Pinpoint the cell where the given text exists, returning its [X, Y] midpoint coordinate. 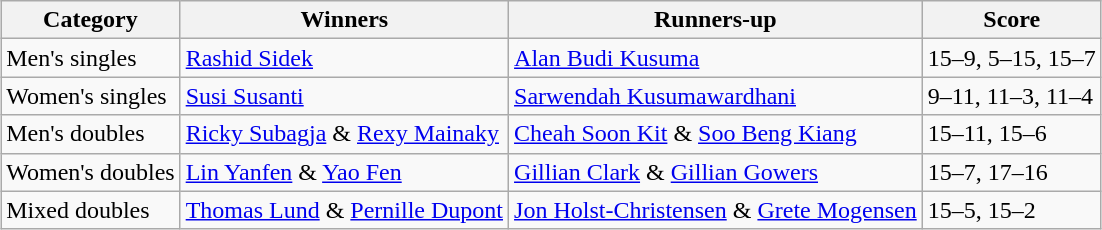
9–11, 11–3, 11–4 [1012, 96]
Thomas Lund & Pernille Dupont [344, 210]
Category [90, 20]
Women's doubles [90, 172]
Rashid Sidek [344, 58]
Jon Holst-Christensen & Grete Mogensen [716, 210]
Runners-up [716, 20]
15–7, 17–16 [1012, 172]
Women's singles [90, 96]
Cheah Soon Kit & Soo Beng Kiang [716, 134]
Alan Budi Kusuma [716, 58]
Score [1012, 20]
Men's singles [90, 58]
Lin Yanfen & Yao Fen [344, 172]
Winners [344, 20]
Ricky Subagja & Rexy Mainaky [344, 134]
15–9, 5–15, 15–7 [1012, 58]
Sarwendah Kusumawardhani [716, 96]
Gillian Clark & Gillian Gowers [716, 172]
Mixed doubles [90, 210]
Susi Susanti [344, 96]
Men's doubles [90, 134]
15–5, 15–2 [1012, 210]
15–11, 15–6 [1012, 134]
